Determine the (X, Y) coordinate at the center of the cell enclosing the given text.  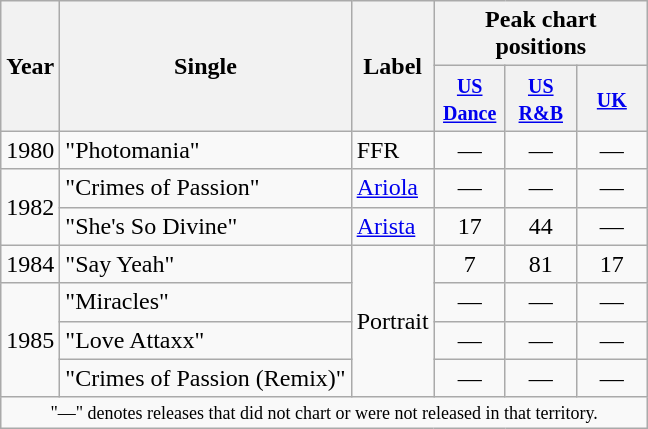
1982 (30, 207)
Label (392, 66)
FFR (392, 150)
1984 (30, 264)
Portrait (392, 321)
7 (470, 264)
"Say Yeah" (206, 264)
US R&B (540, 98)
Ariola (392, 188)
"—" denotes releases that did not chart or were not released in that territory. (324, 412)
81 (540, 264)
"Love Attaxx" (206, 340)
1985 (30, 340)
Peak chart positions (540, 34)
US Dance (470, 98)
Arista (392, 226)
"Miracles" (206, 302)
44 (540, 226)
Year (30, 66)
"She's So Divine" (206, 226)
"Crimes of Passion (Remix)" (206, 378)
Single (206, 66)
"Photomania" (206, 150)
1980 (30, 150)
"Crimes of Passion" (206, 188)
UK (612, 98)
